Scan for the cell matching the given text and deliver its [X, Y] coordinate at center. 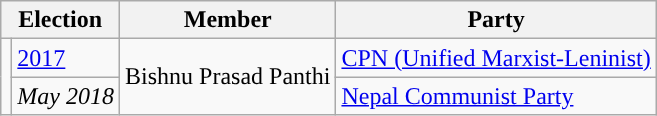
May 2018 [66, 96]
2017 [66, 58]
Member [228, 20]
Nepal Communist Party [496, 96]
Bishnu Prasad Panthi [228, 77]
Party [496, 20]
Election [60, 20]
CPN (Unified Marxist-Leninist) [496, 58]
